Determine the (X, Y) coordinate at the center of the cell enclosing the given text.  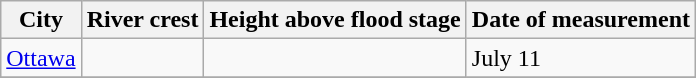
July 11 (580, 58)
City (41, 20)
Date of measurement (580, 20)
Height above flood stage (335, 20)
Ottawa (41, 58)
River crest (142, 20)
